Identify which cell holds the provided text, then report its [x, y] central coordinate. 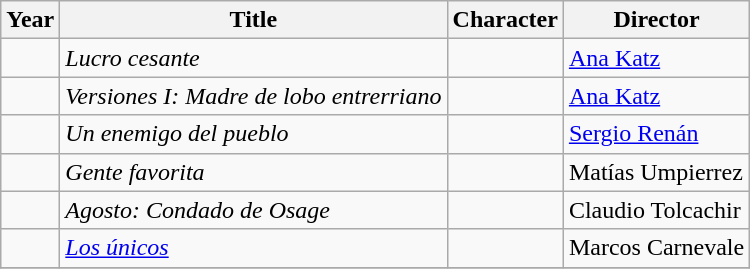
Lucro cesante [254, 58]
Marcos Carnevale [656, 248]
Claudio Tolcachir [656, 210]
Sergio Renán [656, 134]
Character [505, 20]
Director [656, 20]
Agosto: Condado de Osage [254, 210]
Versiones I: Madre de lobo entrerriano [254, 96]
Matías Umpierrez [656, 172]
Title [254, 20]
Year [30, 20]
Un enemigo del pueblo [254, 134]
Los únicos [254, 248]
Gente favorita [254, 172]
